Pinpoint the cell where the given text exists, returning its [x, y] midpoint coordinate. 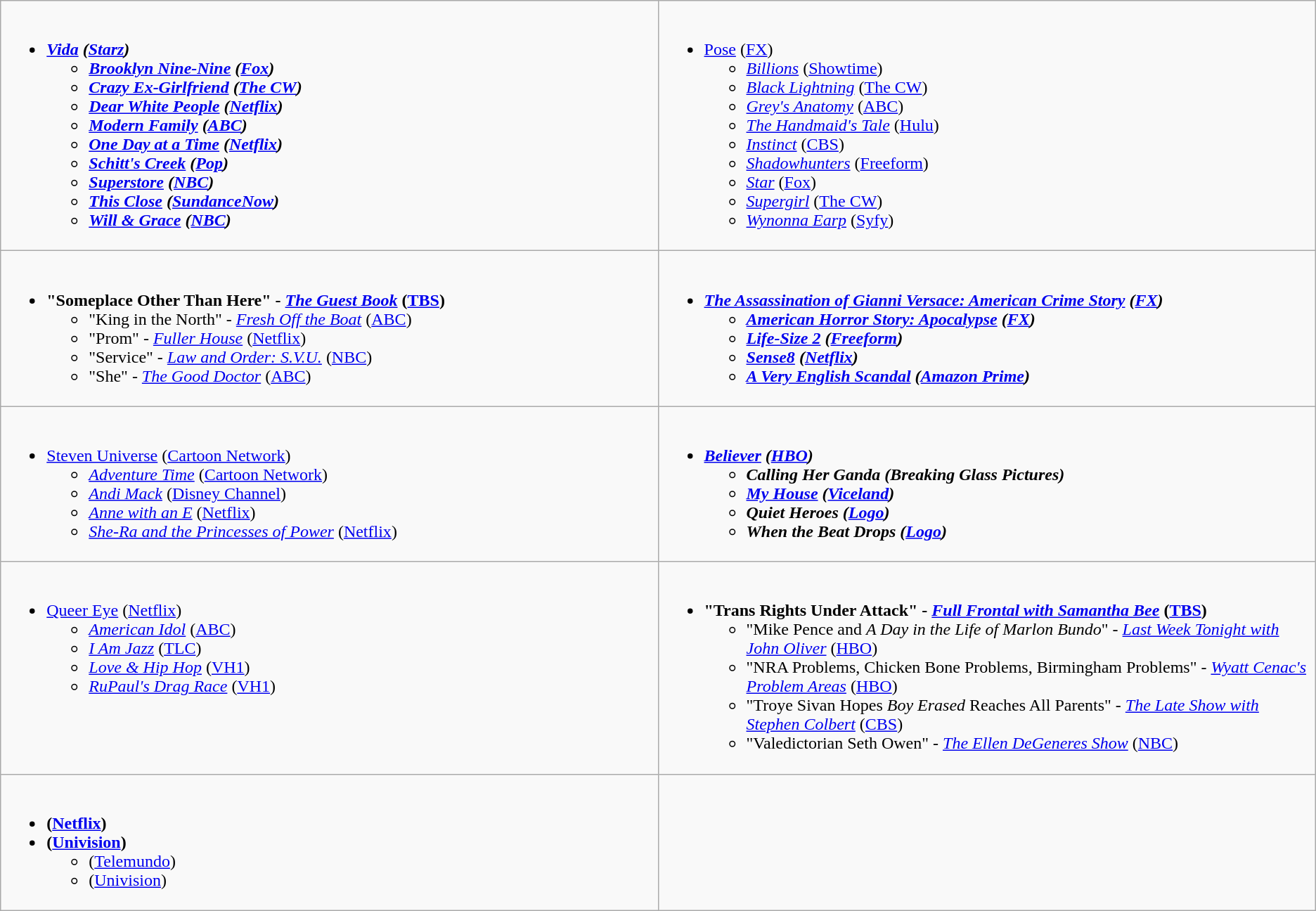
(Netflix) (Univision) (Telemundo) (Univision) [329, 842]
Queer Eye (Netflix)American Idol (ABC)I Am Jazz (TLC)Love & Hip Hop (VH1)RuPaul's Drag Race (VH1) [329, 668]
Believer (HBO)Calling Her Ganda (Breaking Glass Pictures)My House (Viceland)Quiet Heroes (Logo)When the Beat Drops (Logo) [987, 484]
